Provide the (x, y) coordinate of the cell's center where the given text is located.  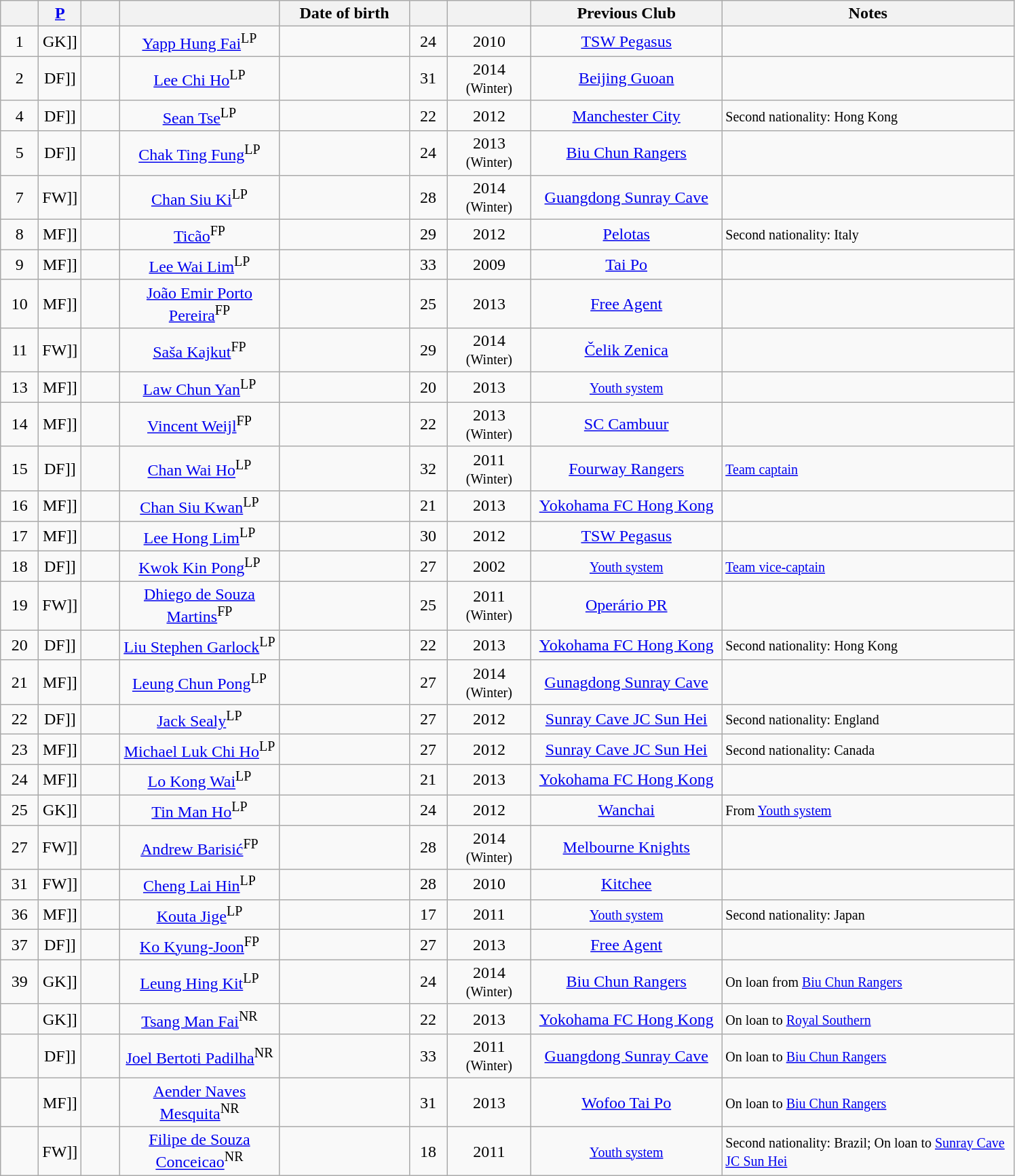
Sean TseLP (199, 115)
9 (20, 264)
4 (20, 115)
11 (20, 350)
30 (428, 536)
Jack SealyLP (199, 719)
Lee Hong LimLP (199, 536)
Second nationality: England (868, 719)
16 (20, 506)
Tai Po (627, 264)
Joel Bertoti PadilhaNR (199, 1057)
Second nationality: Japan (868, 914)
Second nationality: Canada (868, 750)
P (60, 14)
Lo Kong WaiLP (199, 780)
Second nationality: Brazil; On loan to Sunray Cave JC Sun Hei (868, 1152)
TicãoFP (199, 235)
Chak Ting FungLP (199, 153)
Melbourne Knights (627, 848)
Operário PR (627, 606)
SC Cambuur (627, 425)
Dhiego de Souza MartinsFP (199, 606)
João Emir Porto PereiraFP (199, 304)
1 (20, 42)
37 (20, 945)
Leung Chun PongLP (199, 682)
2002 (489, 567)
Previous Club (627, 14)
Law Chun YanLP (199, 388)
Leung Hing KitLP (199, 982)
Ko Kyung-JoonFP (199, 945)
Wofoo Tai Po (627, 1103)
15 (20, 468)
Fourway Rangers (627, 468)
Vincent WeijlFP (199, 425)
Wanchai (627, 810)
39 (20, 982)
Kouta JigeLP (199, 914)
Filipe de Souza ConceicaoNR (199, 1152)
Pelotas (627, 235)
Andrew BarisićFP (199, 848)
Date of birth (345, 14)
Saša KajkutFP (199, 350)
From Youth system (868, 810)
Chan Siu KwanLP (199, 506)
36 (20, 914)
Chan Wai HoLP (199, 468)
5 (20, 153)
8 (20, 235)
Second nationality: Italy (868, 235)
Tin Man HoLP (199, 810)
Manchester City (627, 115)
Aender Naves MesquitaNR (199, 1103)
Team captain (868, 468)
Notes (868, 14)
On loan from Biu Chun Rangers (868, 982)
7 (20, 197)
On loan to Royal Southern (868, 1019)
Liu Stephen GarlockLP (199, 646)
Kwok Kin PongLP (199, 567)
Lee Wai LimLP (199, 264)
Čelik Zenica (627, 350)
Beijing Guoan (627, 79)
Lee Chi HoLP (199, 79)
23 (20, 750)
Team vice-captain (868, 567)
Cheng Lai HinLP (199, 884)
2009 (489, 264)
Tsang Man FaiNR (199, 1019)
Yapp Hung FaiLP (199, 42)
Chan Siu KiLP (199, 197)
14 (20, 425)
Michael Luk Chi HoLP (199, 750)
Kitchee (627, 884)
10 (20, 304)
32 (428, 468)
2 (20, 79)
Gunagdong Sunray Cave (627, 682)
19 (20, 606)
13 (20, 388)
